Identify which cell holds the provided text, then report its (X, Y) central coordinate. 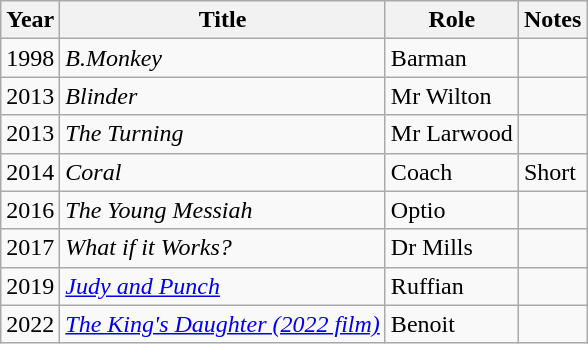
Ruffian (452, 286)
The Turning (223, 134)
2016 (30, 210)
Benoit (452, 324)
Dr Mills (452, 248)
B.Monkey (223, 58)
The King's Daughter (2022 film) (223, 324)
Notes (552, 20)
Role (452, 20)
Mr Larwood (452, 134)
Blinder (223, 96)
2014 (30, 172)
2022 (30, 324)
Coach (452, 172)
Mr Wilton (452, 96)
2017 (30, 248)
Title (223, 20)
Optio (452, 210)
2019 (30, 286)
1998 (30, 58)
Barman (452, 58)
What if it Works? (223, 248)
Short (552, 172)
Judy and Punch (223, 286)
Year (30, 20)
Coral (223, 172)
The Young Messiah (223, 210)
